Identify which cell holds the provided text, then report its (X, Y) central coordinate. 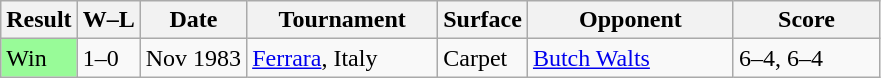
Result (39, 20)
Nov 1983 (193, 58)
W–L (108, 20)
Win (39, 58)
Score (806, 20)
Carpet (483, 58)
Tournament (342, 20)
Date (193, 20)
Butch Walts (630, 58)
Opponent (630, 20)
Surface (483, 20)
1–0 (108, 58)
Ferrara, Italy (342, 58)
6–4, 6–4 (806, 58)
